Find where the given text appears and provide that cell's center as [x, y] coordinate. 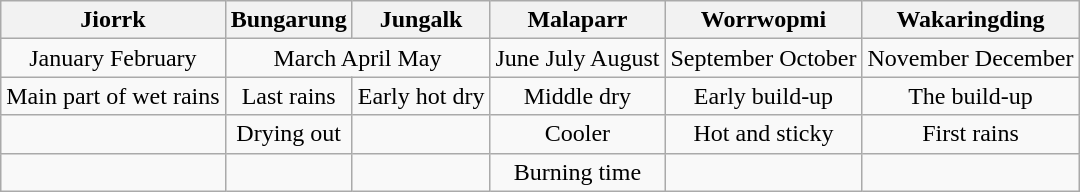
Jungalk [421, 20]
Wakaringding [970, 20]
Main part of wet rains [113, 96]
Early build-up [764, 96]
Burning time [578, 172]
The build-up [970, 96]
Malaparr [578, 20]
Drying out [288, 134]
Hot and sticky [764, 134]
Middle dry [578, 96]
Early hot dry [421, 96]
June July August [578, 58]
September October [764, 58]
Jiorrk [113, 20]
Bungarung [288, 20]
January February [113, 58]
Last rains [288, 96]
First rains [970, 134]
Cooler [578, 134]
November December [970, 58]
March April May [358, 58]
Worrwopmi [764, 20]
